Provide the (x, y) coordinate of the cell's center where the given text is located.  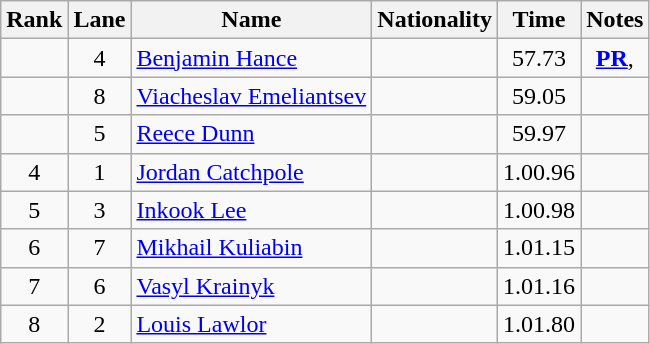
1.00.96 (540, 172)
Louis Lawlor (252, 324)
Rank (34, 20)
Benjamin Hance (252, 58)
Time (540, 20)
1.01.16 (540, 286)
1.01.80 (540, 324)
59.97 (540, 134)
Vasyl Krainyk (252, 286)
Name (252, 20)
1 (100, 172)
Inkook Lee (252, 210)
57.73 (540, 58)
Nationality (435, 20)
1.01.15 (540, 248)
Reece Dunn (252, 134)
59.05 (540, 96)
1.00.98 (540, 210)
3 (100, 210)
Jordan Catchpole (252, 172)
PR, (615, 58)
Lane (100, 20)
Notes (615, 20)
Mikhail Kuliabin (252, 248)
Viacheslav Emeliantsev (252, 96)
2 (100, 324)
